Detect which cell encompasses the target text, then output its (X, Y) center coordinate. 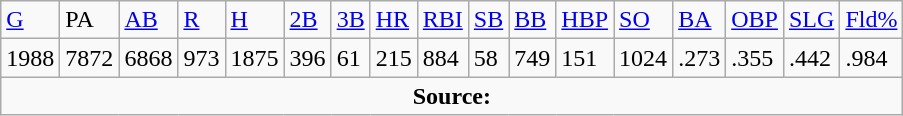
58 (488, 58)
396 (308, 58)
G (30, 20)
.273 (700, 58)
R (202, 20)
.442 (811, 58)
OBP (755, 20)
SB (488, 20)
BB (532, 20)
HR (394, 20)
AB (148, 20)
7872 (90, 58)
SO (644, 20)
1988 (30, 58)
3B (350, 20)
H (254, 20)
.355 (755, 58)
HBP (585, 20)
SLG (811, 20)
2B (308, 20)
973 (202, 58)
749 (532, 58)
1875 (254, 58)
.984 (872, 58)
884 (442, 58)
215 (394, 58)
PA (90, 20)
151 (585, 58)
1024 (644, 58)
6868 (148, 58)
Source: (452, 96)
Fld% (872, 20)
BA (700, 20)
RBI (442, 20)
61 (350, 58)
